Capture the cell that displays the provided text and extract its (X, Y) central coordinate. 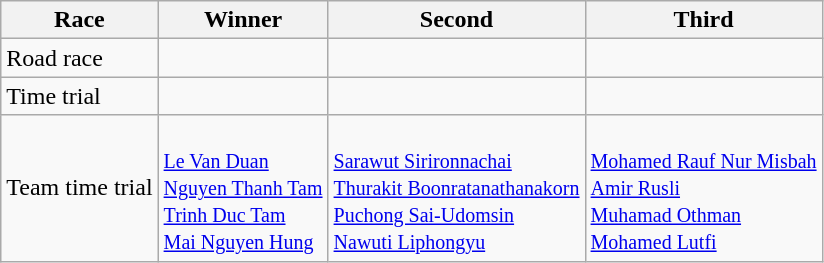
Time trial (80, 96)
Road race (80, 58)
Second (456, 20)
Team time trial (80, 188)
Mohamed Rauf Nur MisbahAmir RusliMuhamad OthmanMohamed Lutfi (704, 188)
Race (80, 20)
Third (704, 20)
Sarawut SirironnachaiThurakit BoonratanathanakornPuchong Sai-UdomsinNawuti Liphongyu (456, 188)
Le Van DuanNguyen Thanh TamTrinh Duc TamMai Nguyen Hung (243, 188)
Winner (243, 20)
